Pinpoint the cell where the given text exists, returning its (X, Y) midpoint coordinate. 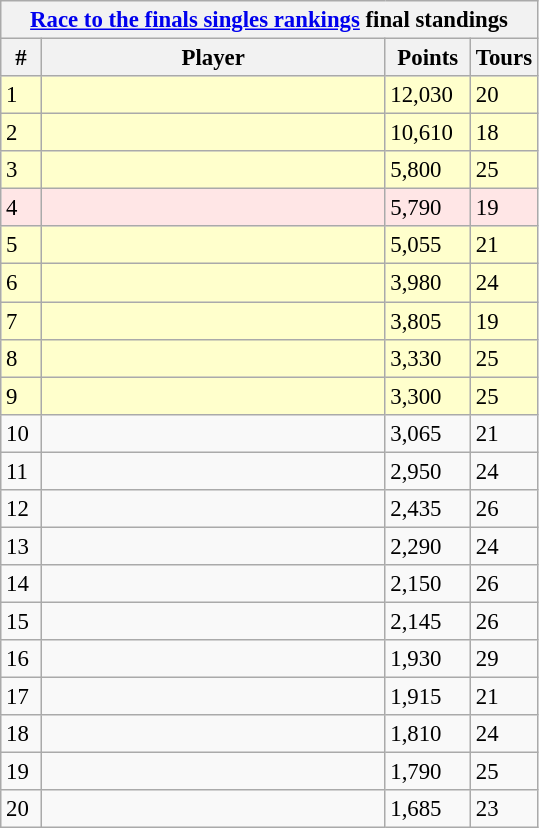
2,435 (428, 509)
12 (22, 509)
2,150 (428, 584)
3,805 (428, 321)
1,790 (428, 772)
3,300 (428, 396)
8 (22, 358)
29 (504, 659)
Tours (504, 58)
# (22, 58)
5,790 (428, 208)
4 (22, 208)
2,290 (428, 546)
15 (22, 621)
17 (22, 697)
16 (22, 659)
2,950 (428, 471)
1,810 (428, 734)
5,800 (428, 170)
Points (428, 58)
1,685 (428, 809)
10 (22, 433)
1,930 (428, 659)
23 (504, 809)
1 (22, 95)
1,915 (428, 697)
Player (213, 58)
9 (22, 396)
2,145 (428, 621)
3,330 (428, 358)
6 (22, 283)
3 (22, 170)
5 (22, 245)
14 (22, 584)
5,055 (428, 245)
7 (22, 321)
3,980 (428, 283)
2 (22, 133)
3,065 (428, 433)
13 (22, 546)
12,030 (428, 95)
Race to the finals singles rankings final standings (270, 20)
11 (22, 471)
10,610 (428, 133)
